Find where the given text appears and provide that cell's center as (X, Y) coordinate. 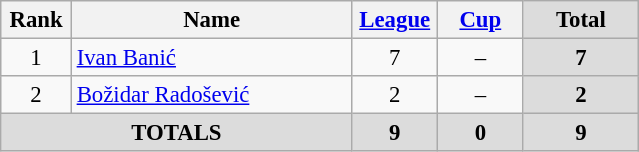
Name (212, 20)
League (395, 20)
Božidar Radošević (212, 95)
1 (36, 58)
Total (581, 20)
0 (481, 133)
Rank (36, 20)
TOTALS (176, 133)
Cup (481, 20)
Ivan Banić (212, 58)
